Detect which cell encompasses the target text, then output its (X, Y) center coordinate. 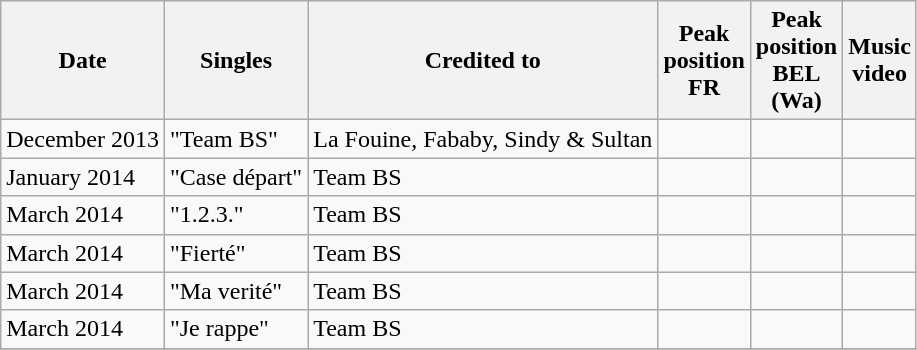
"1.2.3." (236, 215)
"Ma verité" (236, 291)
"Je rappe" (236, 329)
"Fierté" (236, 253)
La Fouine, Fababy, Sindy & Sultan (483, 139)
Music video (880, 60)
December 2013 (83, 139)
Singles (236, 60)
"Team BS" (236, 139)
"Case départ" (236, 177)
Peak position BEL (Wa) (796, 60)
Date (83, 60)
Credited to (483, 60)
Peak position FR (704, 60)
January 2014 (83, 177)
